Output the [x, y] coordinate of the center of the cell containing the given text.  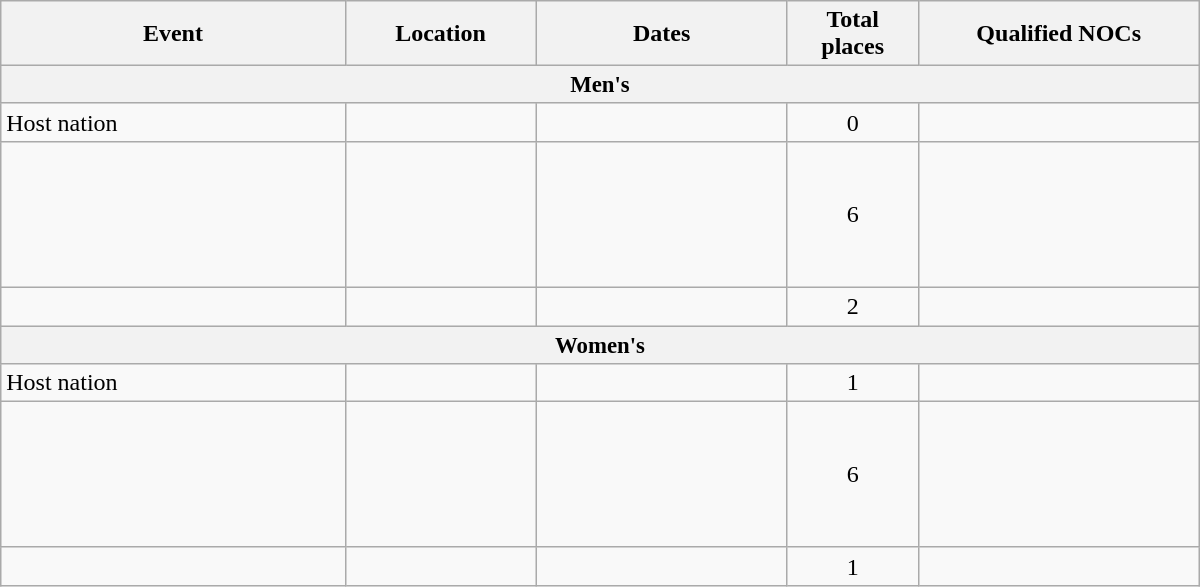
Total places [852, 34]
0 [852, 122]
Location [440, 34]
Women's [600, 345]
Dates [662, 34]
2 [852, 307]
Men's [600, 85]
Qualified NOCs [1058, 34]
Event [173, 34]
